Identify which cell holds the provided text, then report its [X, Y] central coordinate. 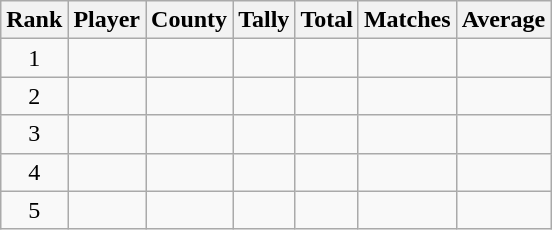
1 [34, 58]
Matches [407, 20]
3 [34, 134]
4 [34, 172]
2 [34, 96]
Tally [264, 20]
Total [327, 20]
Player [107, 20]
County [190, 20]
5 [34, 210]
Rank [34, 20]
Average [504, 20]
